From the cell containing the given text, extract its center point as [x, y] coordinate. 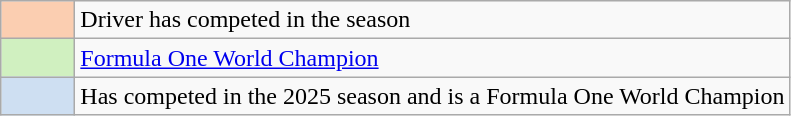
Driver has competed in the season [432, 20]
Formula One World Champion [432, 58]
Has competed in the 2025 season and is a Formula One World Champion [432, 96]
